Pinpoint the cell where the given text exists, returning its [X, Y] midpoint coordinate. 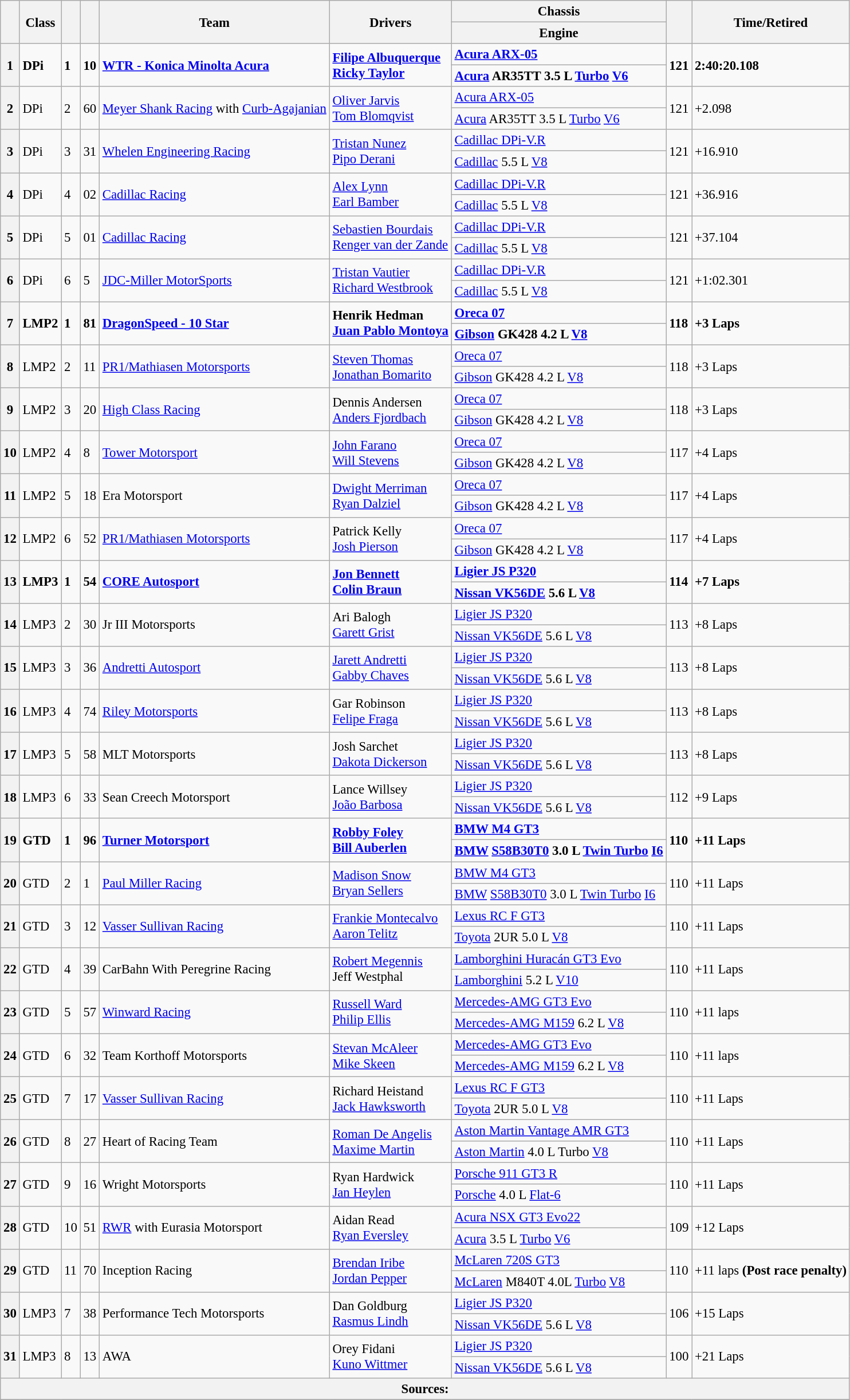
26 [10, 1142]
23 [10, 1012]
Inception Racing [214, 1270]
Turner Motorsport [214, 841]
+37.104 [771, 237]
JDC-Miller MotorSports [214, 281]
Engine [559, 33]
Jr III Motorsports [214, 625]
Steven Thomas Jonathan Bomarito [391, 366]
22 [10, 969]
74 [89, 711]
Lance Willsey João Barbosa [391, 797]
Team Korthoff Motorsports [214, 1055]
Ari Balogh Garett Grist [391, 625]
Jarett Andretti Gabby Chaves [391, 668]
25 [10, 1098]
Alex Lynn Earl Bamber [391, 195]
DragonSpeed - 10 Star [214, 323]
+21 Laps [771, 1357]
CORE Autosport [214, 582]
McLaren M840T 4.0L Turbo V8 [559, 1281]
Tower Motorsport [214, 452]
Acura NSX GT3 Evo22 [559, 1217]
Sources: [425, 1389]
Ryan Hardwick Jan Heylen [391, 1184]
Riley Motorsports [214, 711]
81 [89, 323]
Richard Heistand Jack Hawksworth [391, 1098]
+16.910 [771, 151]
28 [10, 1228]
Heart of Racing Team [214, 1142]
Acura 3.5 L Turbo V6 [559, 1239]
Time/Retired [771, 22]
Oliver Jarvis Tom Blomqvist [391, 108]
+7 Laps [771, 582]
Tristan Vautier Richard Westbrook [391, 281]
Patrick Kelly Josh Pierson [391, 538]
Brendan Iribe Jordan Pepper [391, 1270]
106 [679, 1314]
Paul Miller Racing [214, 883]
Aston Martin 4.0 L Turbo V8 [559, 1152]
Henrik Hedman Juan Pablo Montoya [391, 323]
58 [89, 754]
Lamborghini 5.2 L V10 [559, 980]
Jon Bennett Colin Braun [391, 582]
Filipe Albuquerque Ricky Taylor [391, 65]
Winward Racing [214, 1012]
Porsche 911 GT3 R [559, 1174]
+11 laps (Post race penalty) [771, 1270]
52 [89, 538]
Lamborghini Huracán GT3 Evo [559, 959]
Andretti Autosport [214, 668]
100 [679, 1357]
14 [10, 625]
Sebastien Bourdais Renger van der Zande [391, 237]
Aidan Read Ryan Eversley [391, 1228]
Team [214, 22]
RWR with Eurasia Motorsport [214, 1228]
01 [89, 237]
109 [679, 1228]
29 [10, 1270]
John Farano Will Stevens [391, 452]
19 [10, 841]
Aston Martin Vantage AMR GT3 [559, 1131]
+15 Laps [771, 1314]
+9 Laps [771, 797]
Class [40, 22]
WTR - Konica Minolta Acura [214, 65]
15 [10, 668]
+36.916 [771, 195]
39 [89, 969]
02 [89, 195]
+1:02.301 [771, 281]
38 [89, 1314]
High Class Racing [214, 410]
57 [89, 1012]
Robby Foley Bill Auberlen [391, 841]
112 [679, 797]
McLaren 720S GT3 [559, 1260]
24 [10, 1055]
Gar Robinson Felipe Fraga [391, 711]
Josh Sarchet Dakota Dickerson [391, 754]
Dennis Andersen Anders Fjordbach [391, 410]
Performance Tech Motorsports [214, 1314]
Tristan Nunez Pipo Derani [391, 151]
70 [89, 1270]
51 [89, 1228]
33 [89, 797]
2:40:20.108 [771, 65]
Frankie Montecalvo Aaron Telitz [391, 926]
AWA [214, 1357]
36 [89, 668]
MLT Motorsports [214, 754]
+2.098 [771, 108]
Stevan McAleer Mike Skeen [391, 1055]
Dan Goldburg Rasmus Lindh [391, 1314]
Sean Creech Motorsport [214, 797]
Porsche 4.0 L Flat-6 [559, 1196]
60 [89, 108]
Madison Snow Bryan Sellers [391, 883]
Chassis [559, 11]
32 [89, 1055]
+12 Laps [771, 1228]
Wright Motorsports [214, 1184]
Roman De Angelis Maxime Martin [391, 1142]
Robert Megennis Jeff Westphal [391, 969]
96 [89, 841]
Era Motorsport [214, 496]
Drivers [391, 22]
Orey Fidani Kuno Wittmer [391, 1357]
21 [10, 926]
54 [89, 582]
114 [679, 582]
CarBahn With Peregrine Racing [214, 969]
Meyer Shank Racing with Curb-Agajanian [214, 108]
Dwight Merriman Ryan Dalziel [391, 496]
Russell Ward Philip Ellis [391, 1012]
Whelen Engineering Racing [214, 151]
